Output the (x, y) coordinate of the center of the cell containing the given text.  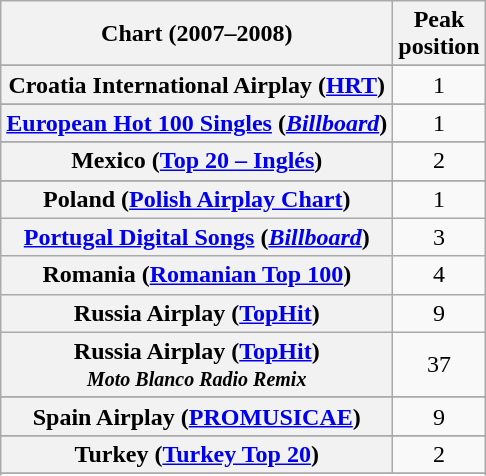
Russia Airplay (TopHit)Moto Blanco Radio Remix (197, 364)
European Hot 100 Singles (Billboard) (197, 123)
Chart (2007–2008) (197, 34)
Mexico (Top 20 – Inglés) (197, 161)
Peakposition (439, 34)
Turkey (Turkey Top 20) (197, 454)
Portugal Digital Songs (Billboard) (197, 237)
Romania (Romanian Top 100) (197, 275)
4 (439, 275)
Poland (Polish Airplay Chart) (197, 199)
Croatia International Airplay (HRT) (197, 85)
3 (439, 237)
Russia Airplay (TopHit) (197, 313)
Spain Airplay (PROMUSICAE) (197, 416)
37 (439, 364)
